Provide the (X, Y) coordinate of the cell's center where the given text is located.  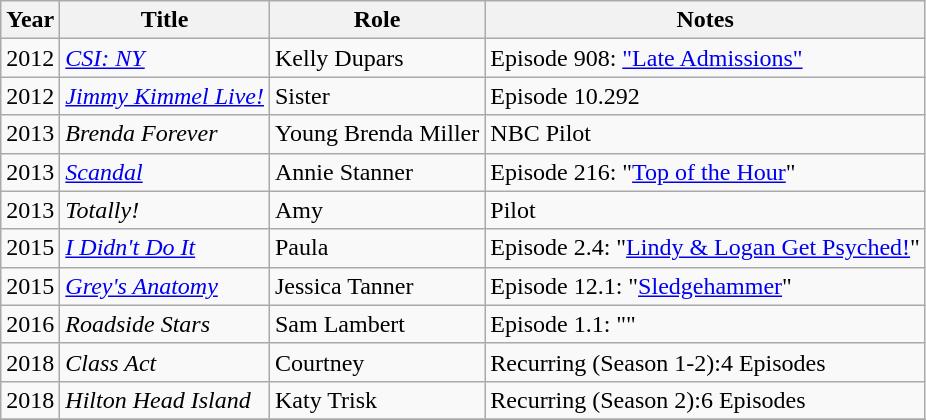
Title (165, 20)
Totally! (165, 210)
Pilot (706, 210)
2016 (30, 324)
Episode 1.1: "" (706, 324)
Roadside Stars (165, 324)
Kelly Dupars (376, 58)
Episode 908: "Late Admissions" (706, 58)
Recurring (Season 1-2):4 Episodes (706, 362)
Brenda Forever (165, 134)
Episode 12.1: "Sledgehammer" (706, 286)
Courtney (376, 362)
Episode 10.292 (706, 96)
Sister (376, 96)
NBC Pilot (706, 134)
Recurring (Season 2):6 Episodes (706, 400)
Notes (706, 20)
Hilton Head Island (165, 400)
Jessica Tanner (376, 286)
Amy (376, 210)
Young Brenda Miller (376, 134)
Episode 2.4: "Lindy & Logan Get Psyched!" (706, 248)
Role (376, 20)
I Didn't Do It (165, 248)
Paula (376, 248)
Jimmy Kimmel Live! (165, 96)
Grey's Anatomy (165, 286)
Scandal (165, 172)
Annie Stanner (376, 172)
Sam Lambert (376, 324)
Year (30, 20)
Katy Trisk (376, 400)
Episode 216: "Top of the Hour" (706, 172)
CSI: NY (165, 58)
Class Act (165, 362)
